Provide the [x, y] coordinate of the cell's center where the given text is located.  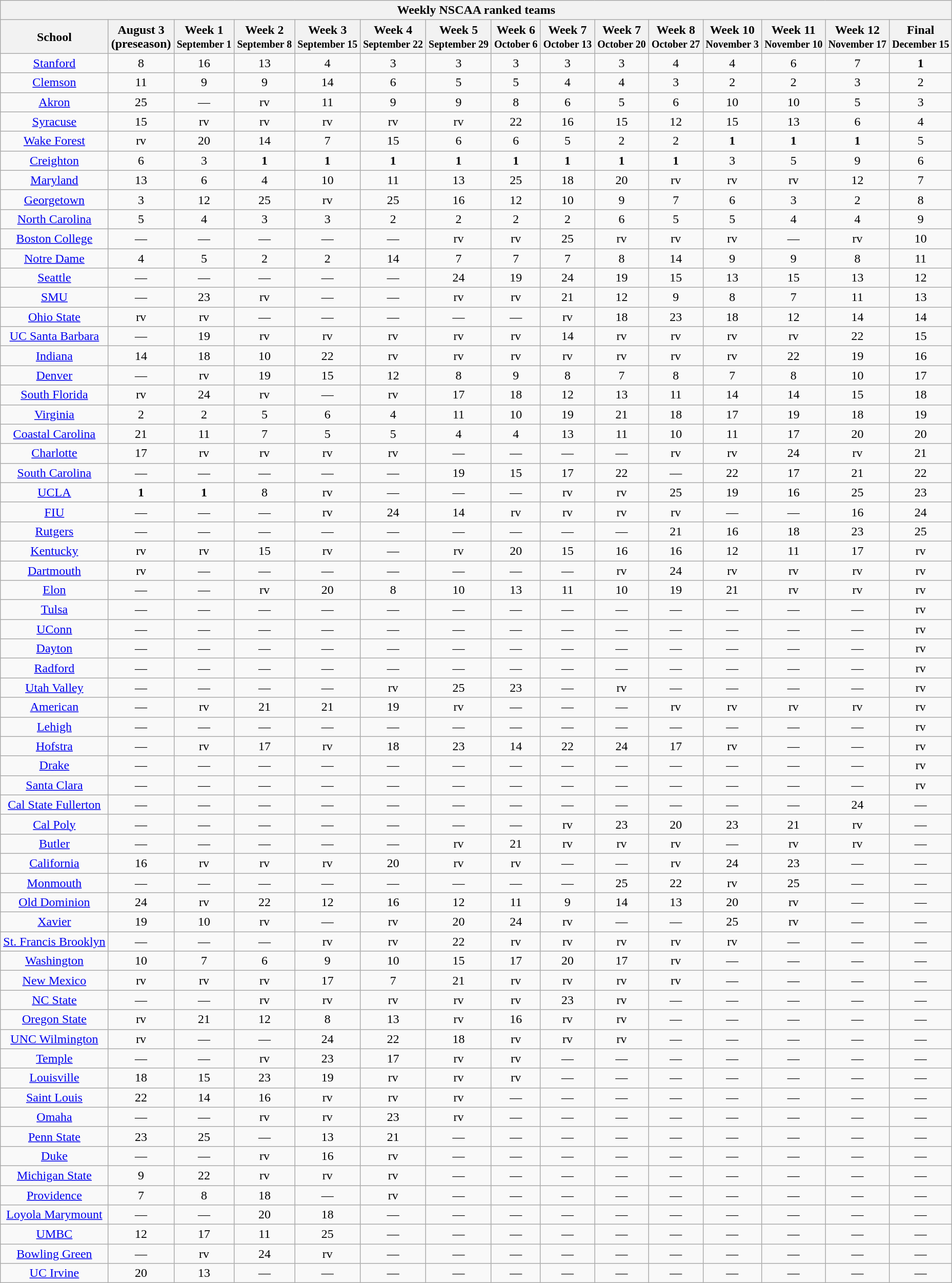
August 3(preseason) [141, 37]
St. Francis Brooklyn [54, 941]
Lehigh [54, 727]
Cal State Fullerton [54, 805]
Week 7October 20 [622, 37]
Week 3September 15 [328, 37]
Week 2September 8 [265, 37]
Rutgers [54, 531]
Indiana [54, 356]
Week 7October 13 [568, 37]
SMU [54, 297]
Kentucky [54, 551]
UNC Wilmington [54, 1039]
Coastal Carolina [54, 434]
Washington [54, 961]
Week 5September 29 [459, 37]
North Carolina [54, 219]
Utah Valley [54, 688]
Providence [54, 1195]
Charlotte [54, 453]
American [54, 707]
Wake Forest [54, 141]
Elon [54, 590]
UMBC [54, 1234]
Weekly NSCAA ranked teams [476, 10]
Drake [54, 766]
Omaha [54, 1117]
California [54, 863]
Seattle [54, 278]
Michigan State [54, 1175]
Clemson [54, 83]
Tulsa [54, 610]
School [54, 37]
Week 11November 10 [794, 37]
Cal Poly [54, 824]
Week 6October 6 [516, 37]
Duke [54, 1156]
Syracuse [54, 122]
Week 1September 1 [204, 37]
South Florida [54, 395]
Maryland [54, 180]
Xavier [54, 922]
Creighton [54, 161]
Penn State [54, 1136]
UConn [54, 629]
Boston College [54, 238]
Butler [54, 844]
Dartmouth [54, 571]
UC Irvine [54, 1273]
Radford [54, 668]
Loyola Marymount [54, 1215]
South Carolina [54, 473]
Week 10November 3 [732, 37]
Oregon State [54, 1019]
Notre Dame [54, 258]
Hofstra [54, 746]
Ohio State [54, 317]
Dayton [54, 649]
Louisville [54, 1078]
Monmouth [54, 883]
Saint Louis [54, 1097]
UC Santa Barbara [54, 336]
Georgetown [54, 199]
Week 4September 22 [393, 37]
Week 8October 27 [676, 37]
Temple [54, 1058]
UCLA [54, 492]
Akron [54, 102]
FinalDecember 15 [921, 37]
Week 12November 17 [857, 37]
Santa Clara [54, 785]
New Mexico [54, 980]
Virginia [54, 414]
Stanford [54, 63]
Denver [54, 375]
FIU [54, 512]
Old Dominion [54, 903]
NC State [54, 1000]
Bowling Green [54, 1254]
